Locate the cell with the specified text and output its [X, Y] center coordinate. 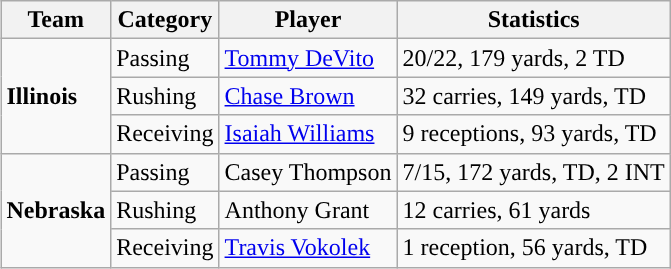
Category [165, 20]
Isaiah Williams [308, 134]
32 carries, 149 yards, TD [534, 96]
9 receptions, 93 yards, TD [534, 134]
Travis Vokolek [308, 248]
Tommy DeVito [308, 58]
7/15, 172 yards, TD, 2 INT [534, 172]
Casey Thompson [308, 172]
Illinois [56, 96]
Player [308, 20]
Nebraska [56, 210]
Team [56, 20]
Chase Brown [308, 96]
Anthony Grant [308, 210]
Statistics [534, 20]
20/22, 179 yards, 2 TD [534, 58]
12 carries, 61 yards [534, 210]
1 reception, 56 yards, TD [534, 248]
